Determine the [X, Y] coordinate at the center of the cell enclosing the given text.  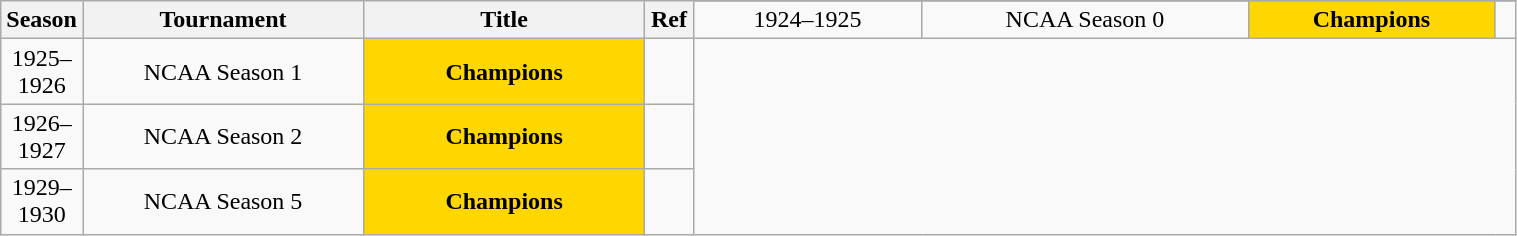
1926–1927 [42, 136]
Tournament [222, 20]
NCAA Season 5 [222, 202]
Title [504, 20]
NCAA Season 0 [1085, 20]
Ref [670, 20]
1929–1930 [42, 202]
Season [42, 20]
NCAA Season 2 [222, 136]
1925–1926 [42, 72]
NCAA Season 1 [222, 72]
1924–1925 [808, 20]
